Locate the cell with the specified text and output its [x, y] center coordinate. 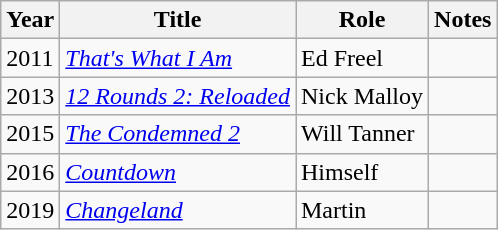
Martin [362, 210]
Countdown [178, 172]
Title [178, 20]
Nick Malloy [362, 96]
Himself [362, 172]
Notes [463, 20]
Ed Freel [362, 58]
2016 [30, 172]
2015 [30, 134]
2013 [30, 96]
Role [362, 20]
12 Rounds 2: Reloaded [178, 96]
2019 [30, 210]
That's What I Am [178, 58]
Changeland [178, 210]
Will Tanner [362, 134]
The Condemned 2 [178, 134]
Year [30, 20]
2011 [30, 58]
